Output the [x, y] coordinate of the center of the cell containing the given text.  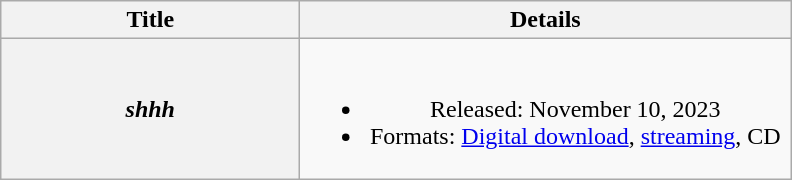
shhh [150, 109]
Released: November 10, 2023Formats: Digital download, streaming, CD [546, 109]
Details [546, 20]
Title [150, 20]
